Provide the [X, Y] coordinate of the cell's center where the given text is located.  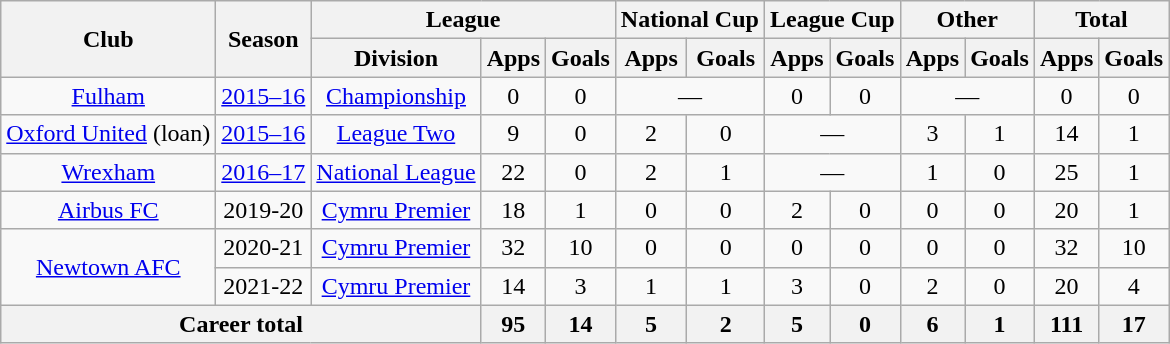
4 [1134, 286]
2021-22 [264, 286]
National League [396, 172]
111 [1066, 324]
Championship [396, 96]
Newtown AFC [108, 267]
17 [1134, 324]
Career total [241, 324]
Oxford United (loan) [108, 134]
25 [1066, 172]
18 [513, 210]
Other [967, 20]
Season [264, 39]
League [463, 20]
National Cup [690, 20]
2019-20 [264, 210]
Club [108, 39]
Total [1101, 20]
League Two [396, 134]
Wrexham [108, 172]
95 [513, 324]
6 [932, 324]
Division [396, 58]
22 [513, 172]
Fulham [108, 96]
Airbus FC [108, 210]
9 [513, 134]
2020-21 [264, 248]
2016–17 [264, 172]
League Cup [832, 20]
